Determine the [x, y] coordinate at the center of the cell enclosing the given text.  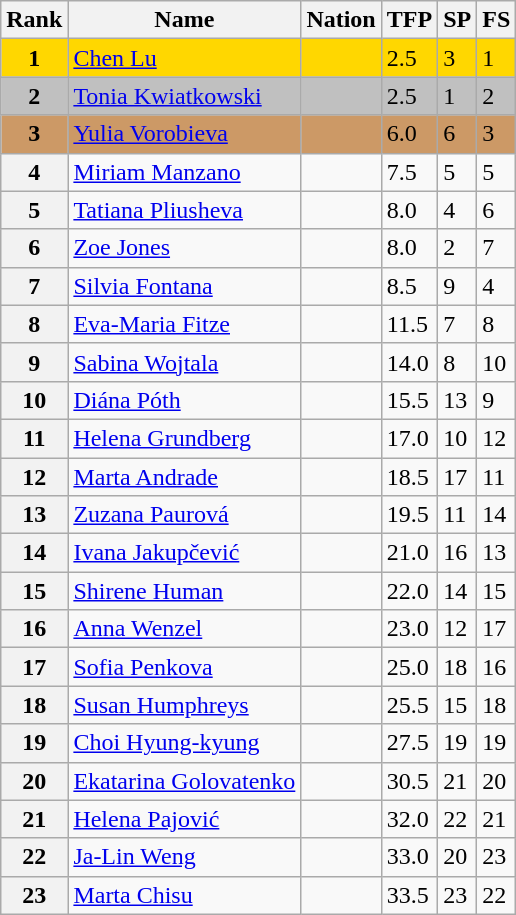
FS [496, 20]
33.0 [409, 857]
33.5 [409, 895]
30.5 [409, 781]
Chen Lu [184, 58]
27.5 [409, 743]
Nation [341, 20]
Helena Pajović [184, 819]
Ja-Lin Weng [184, 857]
17.0 [409, 438]
Shirene Human [184, 591]
Tonia Kwiatkowski [184, 96]
25.5 [409, 705]
23.0 [409, 629]
8.5 [409, 286]
Ekatarina Golovatenko [184, 781]
Zuzana Paurová [184, 515]
7.5 [409, 172]
Anna Wenzel [184, 629]
SP [458, 20]
Diána Póth [184, 400]
Choi Hyung-kyung [184, 743]
Marta Chisu [184, 895]
Zoe Jones [184, 248]
21.0 [409, 553]
14.0 [409, 362]
Name [184, 20]
15.5 [409, 400]
18.5 [409, 477]
11.5 [409, 324]
32.0 [409, 819]
19.5 [409, 515]
Silvia Fontana [184, 286]
Helena Grundberg [184, 438]
Ivana Jakupčević [184, 553]
Susan Humphreys [184, 705]
Tatiana Pliusheva [184, 210]
22.0 [409, 591]
TFP [409, 20]
Marta Andrade [184, 477]
Yulia Vorobieva [184, 134]
Sabina Wojtala [184, 362]
Rank [34, 20]
Sofia Penkova [184, 667]
25.0 [409, 667]
Miriam Manzano [184, 172]
Eva-Maria Fitze [184, 324]
6.0 [409, 134]
